Search for the cell housing the specified text and yield its [X, Y] center coordinate. 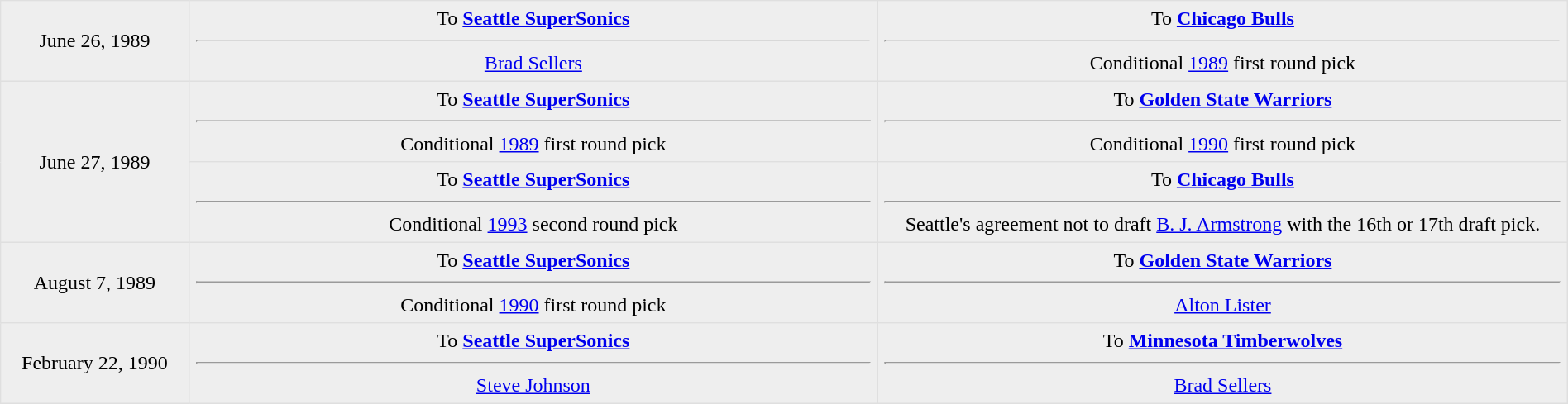
To Minnesota TimberwolvesBrad Sellers [1223, 364]
August 7, 1989 [94, 283]
June 26, 1989 [94, 41]
To Chicago BullsSeattle's agreement not to draft B. J. Armstrong with the 16th or 17th draft pick. [1223, 202]
To Seattle SuperSonicsSteve Johnson [533, 364]
To Chicago BullsConditional 1989 first round pick [1223, 41]
To Seattle SuperSonicsConditional 1993 second round pick [533, 202]
To Seattle SuperSonicsConditional 1990 first round pick [533, 283]
To Seattle SuperSonicsConditional 1989 first round pick [533, 121]
To Golden State WarriorsConditional 1990 first round pick [1223, 121]
February 22, 1990 [94, 364]
June 27, 1989 [94, 162]
To Seattle SuperSonicsBrad Sellers [533, 41]
To Golden State WarriorsAlton Lister [1223, 283]
